Capture the cell that displays the provided text and extract its [x, y] central coordinate. 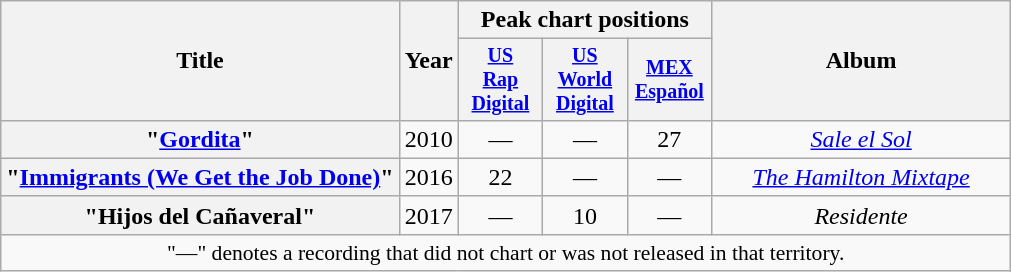
"—" denotes a recording that did not chart or was not released in that territory. [506, 252]
27 [669, 139]
Title [200, 61]
Sale el Sol [862, 139]
"Hijos del Cañaveral" [200, 215]
2017 [428, 215]
USWorld Digital [585, 80]
10 [585, 215]
MEXEspañol [669, 80]
Album [862, 61]
Peak chart positions [584, 20]
2010 [428, 139]
"Gordita" [200, 139]
2016 [428, 177]
Residente [862, 215]
"Immigrants (We Get the Job Done)" [200, 177]
USRap Digital [500, 80]
The Hamilton Mixtape [862, 177]
22 [500, 177]
Year [428, 61]
